Detect which cell encompasses the target text, then output its (x, y) center coordinate. 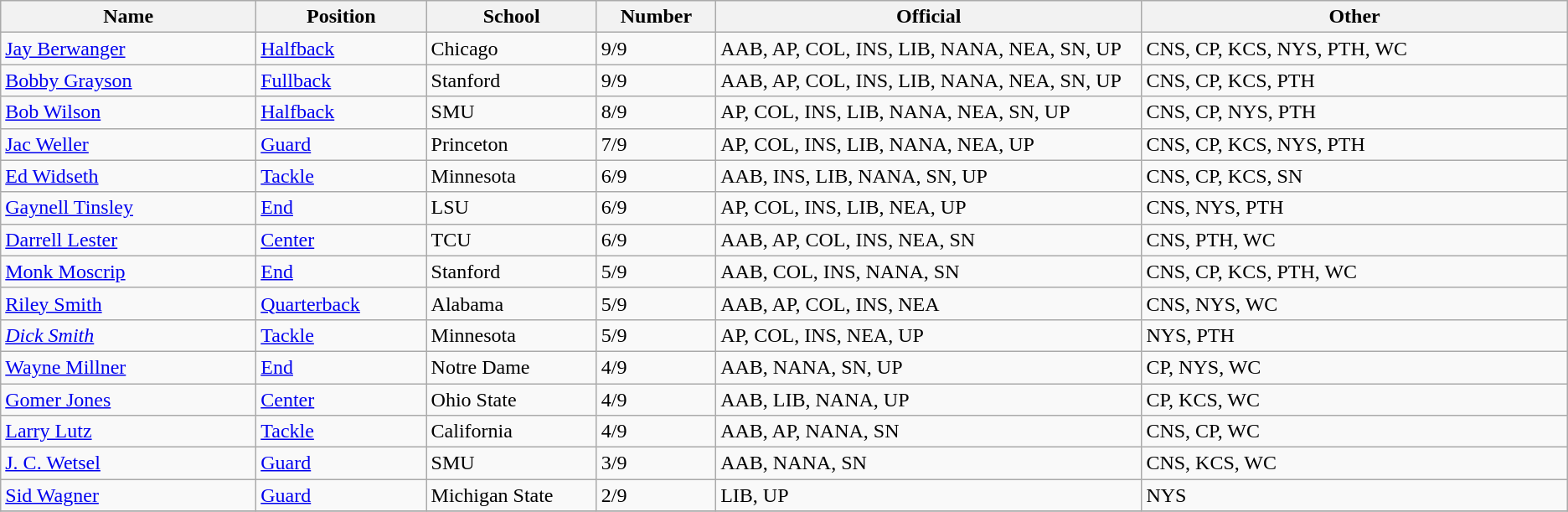
CNS, CP, KCS, NYS, PTH (1354, 144)
CNS, CP, KCS, PTH (1354, 80)
Notre Dame (511, 367)
AP, COL, INS, NEA, UP (929, 335)
CNS, CP, KCS, NYS, PTH, WC (1354, 49)
CNS, NYS, WC (1354, 303)
TCU (511, 240)
Dick Smith (129, 335)
Wayne Millner (129, 367)
CNS, CP, KCS, SN (1354, 176)
Chicago (511, 49)
Larry Lutz (129, 432)
Gomer Jones (129, 400)
Gaynell Tinsley (129, 208)
CP, NYS, WC (1354, 367)
J. C. Wetsel (129, 463)
Sid Wagner (129, 495)
California (511, 432)
NYS (1354, 495)
AAB, AP, COL, INS, NEA (929, 303)
AP, COL, INS, LIB, NANA, NEA, SN, UP (929, 112)
Ohio State (511, 400)
NYS, PTH (1354, 335)
AAB, AP, NANA, SN (929, 432)
AP, COL, INS, LIB, NEA, UP (929, 208)
CNS, KCS, WC (1354, 463)
AAB, COL, INS, NANA, SN (929, 272)
3/9 (656, 463)
Riley Smith (129, 303)
CNS, CP, NYS, PTH (1354, 112)
LIB, UP (929, 495)
LSU (511, 208)
Other (1354, 17)
AAB, INS, LIB, NANA, SN, UP (929, 176)
Princeton (511, 144)
Bobby Grayson (129, 80)
Name (129, 17)
Position (342, 17)
7/9 (656, 144)
Quarterback (342, 303)
Jac Weller (129, 144)
Ed Widseth (129, 176)
AAB, AP, COL, INS, NEA, SN (929, 240)
School (511, 17)
CNS, NYS, PTH (1354, 208)
AAB, LIB, NANA, UP (929, 400)
CP, KCS, WC (1354, 400)
AAB, NANA, SN (929, 463)
CNS, CP, WC (1354, 432)
CNS, CP, KCS, PTH, WC (1354, 272)
Darrell Lester (129, 240)
AAB, NANA, SN, UP (929, 367)
Bob Wilson (129, 112)
8/9 (656, 112)
2/9 (656, 495)
Jay Berwanger (129, 49)
Fullback (342, 80)
Monk Moscrip (129, 272)
Number (656, 17)
Official (929, 17)
Alabama (511, 303)
CNS, PTH, WC (1354, 240)
Michigan State (511, 495)
AP, COL, INS, LIB, NANA, NEA, UP (929, 144)
